Return [x, y] of the center of cell containing provided text 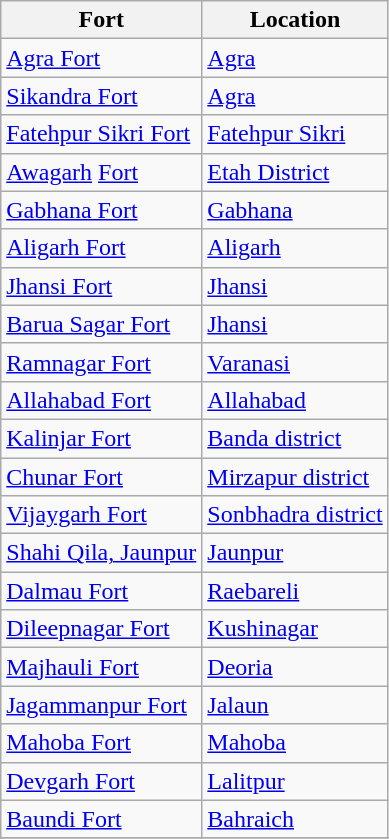
Majhauli Fort [102, 667]
Jhansi Fort [102, 286]
Allahabad Fort [102, 400]
Dalmau Fort [102, 591]
Fatehpur Sikri Fort [102, 134]
Lalitpur [295, 781]
Aligarh Fort [102, 248]
Jalaun [295, 705]
Dileepnagar Fort [102, 629]
Varanasi [295, 362]
Mahoba [295, 743]
Fort [102, 20]
Gabhana [295, 210]
Bahraich [295, 819]
Etah District [295, 172]
Kushinagar [295, 629]
Fatehpur Sikri [295, 134]
Mirzapur district [295, 477]
Sikandra Fort [102, 96]
Banda district [295, 438]
Raebareli [295, 591]
Jagammanpur Fort [102, 705]
Allahabad [295, 400]
Shahi Qila, Jaunpur [102, 553]
Chunar Fort [102, 477]
Kalinjar Fort [102, 438]
Vijaygarh Fort [102, 515]
Mahoba Fort [102, 743]
Agra Fort [102, 58]
Ramnagar Fort [102, 362]
Gabhana Fort [102, 210]
Sonbhadra district [295, 515]
Deoria [295, 667]
Devgarh Fort [102, 781]
Location [295, 20]
Aligarh [295, 248]
Baundi Fort [102, 819]
Jaunpur [295, 553]
Barua Sagar Fort [102, 324]
Awagarh Fort [102, 172]
